Determine the (x, y) coordinate at the center of the cell enclosing the given text.  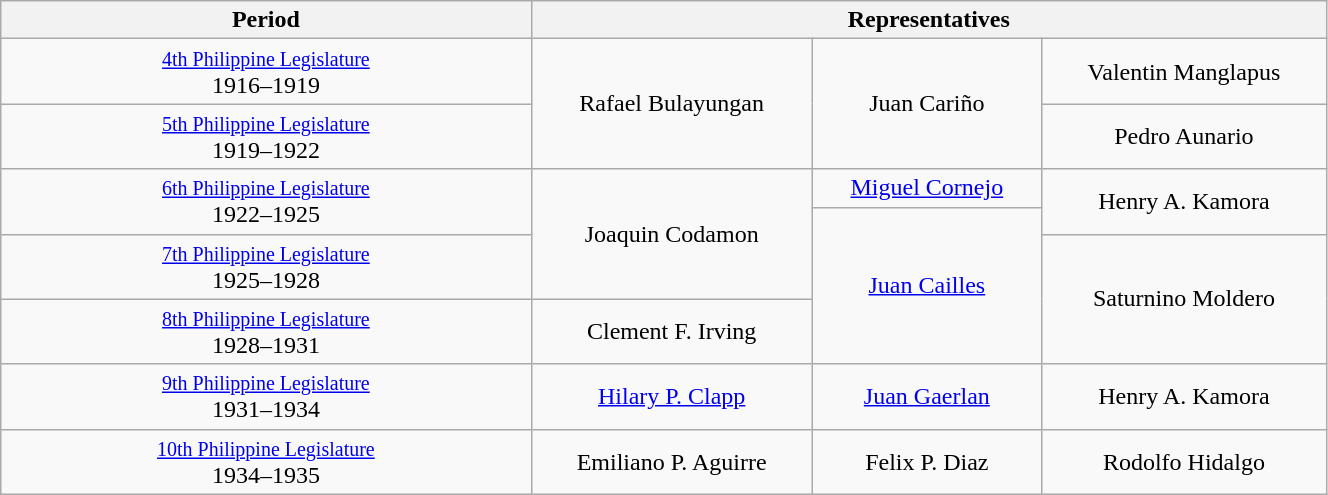
Valentin Manglapus (1184, 72)
Clement F. Irving (672, 332)
7th Philippine Legislature1925–1928 (266, 266)
Saturnino Moldero (1184, 299)
Felix P. Diaz (926, 462)
Representatives (928, 20)
Rafael Bulayungan (672, 104)
Juan Gaerlan (926, 396)
Miguel Cornejo (926, 188)
8th Philippine Legislature1928–1931 (266, 332)
4th Philippine Legislature1916–1919 (266, 72)
9th Philippine Legislature1931–1934 (266, 396)
10th Philippine Legislature1934–1935 (266, 462)
Hilary P. Clapp (672, 396)
Juan Cariño (926, 104)
Emiliano P. Aguirre (672, 462)
Period (266, 20)
6th Philippine Legislature1922–1925 (266, 202)
Juan Cailles (926, 286)
Rodolfo Hidalgo (1184, 462)
Joaquin Codamon (672, 234)
5th Philippine Legislature1919–1922 (266, 136)
Pedro Aunario (1184, 136)
